Find where the given text appears and provide that cell's center as [x, y] coordinate. 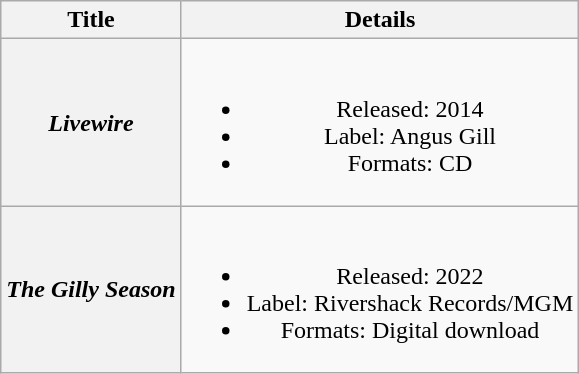
Details [380, 20]
Released: 2014Label: Angus GillFormats: CD [380, 122]
Released: 2022Label: Rivershack Records/MGMFormats: Digital download [380, 290]
Livewire [91, 122]
The Gilly Season [91, 290]
Title [91, 20]
